Return the (X, Y) coordinate for the center point of the cell that contains the specified text.  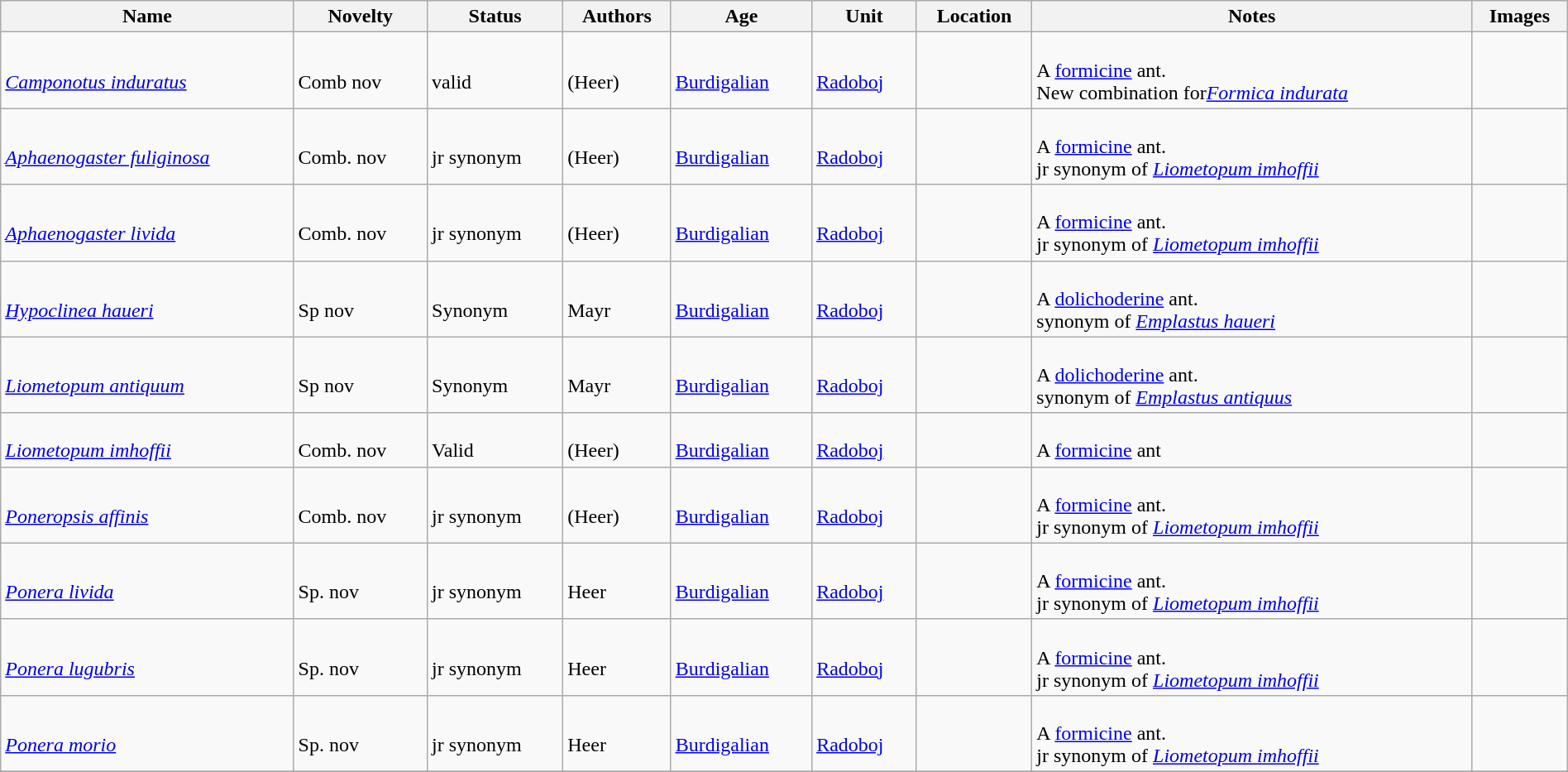
valid (495, 70)
A formicine ant (1252, 440)
Status (495, 17)
Hypoclinea haueri (147, 299)
Liometopum imhoffii (147, 440)
Images (1519, 17)
Unit (865, 17)
Authors (617, 17)
Ponera livida (147, 581)
Valid (495, 440)
Aphaenogaster fuliginosa (147, 146)
Notes (1252, 17)
Age (741, 17)
A formicine ant. New combination forFormica indurata (1252, 70)
Name (147, 17)
Ponera lugubris (147, 657)
A dolichoderine ant. synonym of Emplastus haueri (1252, 299)
Camponotus induratus (147, 70)
Location (974, 17)
Poneropsis affinis (147, 505)
Novelty (361, 17)
Comb nov (361, 70)
Aphaenogaster livida (147, 223)
A dolichoderine ant. synonym of Emplastus antiquus (1252, 375)
Liometopum antiquum (147, 375)
Ponera morio (147, 733)
